Scan for the cell matching the given text and deliver its [X, Y] coordinate at center. 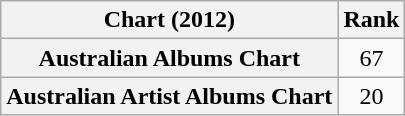
Chart (2012) [170, 20]
Australian Albums Chart [170, 58]
20 [372, 96]
67 [372, 58]
Rank [372, 20]
Australian Artist Albums Chart [170, 96]
